Provide the (X, Y) coordinate of the cell's center where the given text is located.  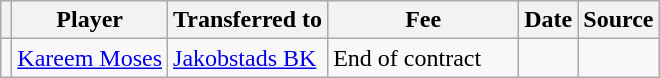
Transferred to (248, 20)
Kareem Moses (90, 58)
Date (548, 20)
Source (618, 20)
Player (90, 20)
Fee (424, 20)
End of contract (424, 58)
Jakobstads BK (248, 58)
